Determine the [X, Y] coordinate at the center of the cell enclosing the given text.  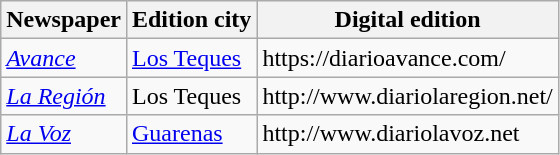
Guarenas [191, 134]
Edition city [191, 20]
Digital edition [408, 20]
http://www.diariolavoz.net [408, 134]
Avance [64, 58]
https://diarioavance.com/ [408, 58]
La Región [64, 96]
Newspaper [64, 20]
http://www.diariolaregion.net/ [408, 96]
La Voz [64, 134]
